For the text-containing cell, return its midpoint in [x, y] coordinate format. 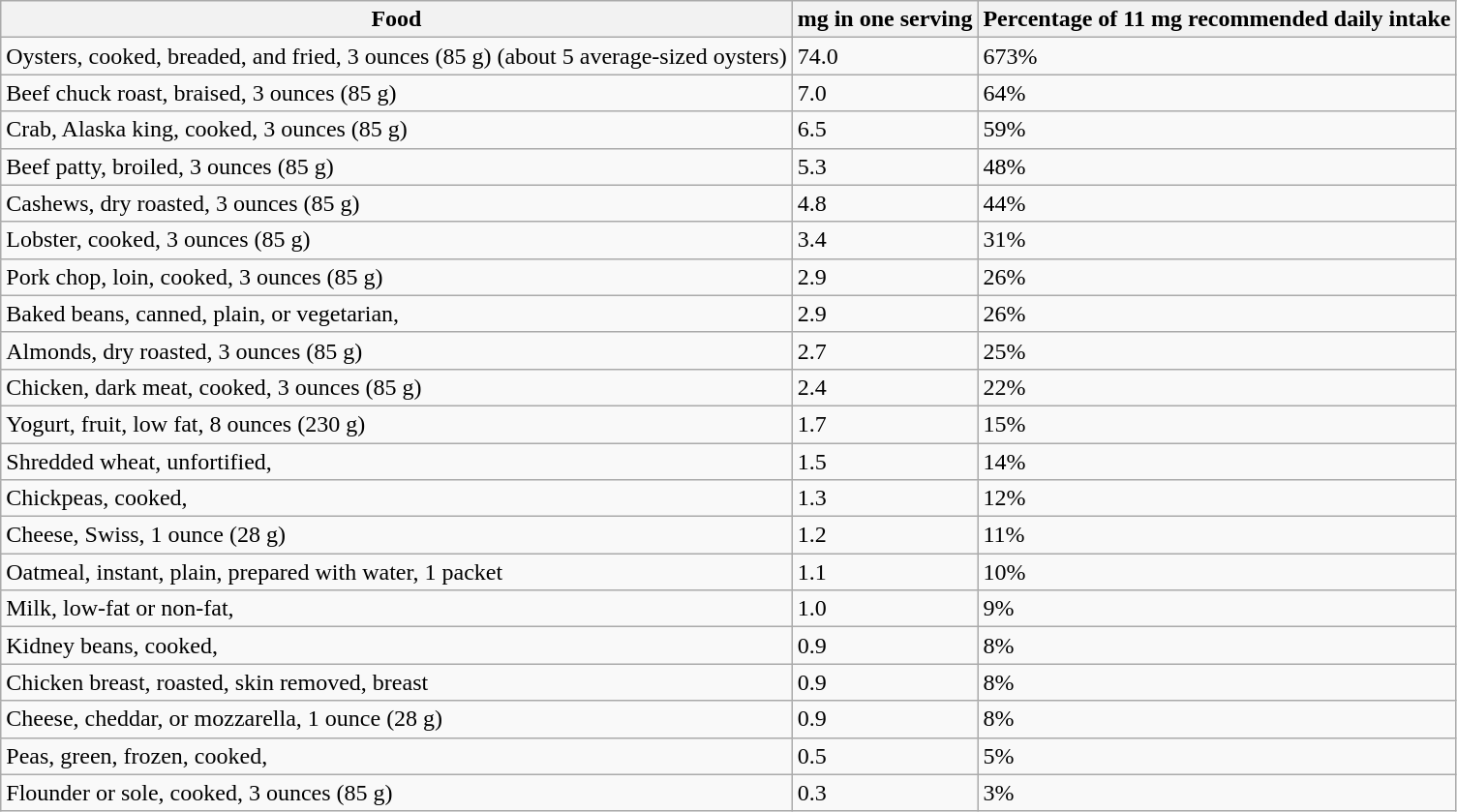
Oysters, cooked, breaded, and fried, 3 ounces (85 g) (about 5 average-sized oysters) [397, 56]
Food [397, 19]
25% [1217, 350]
Chicken, dark meat, cooked, 3 ounces (85 g) [397, 387]
10% [1217, 572]
Oatmeal, instant, plain, prepared with water, 1 packet [397, 572]
Lobster, cooked, 3 ounces (85 g) [397, 240]
Chickpeas, cooked, [397, 498]
Peas, green, frozen, cooked, [397, 756]
0.5 [885, 756]
Milk, low-fat or non-fat, [397, 609]
12% [1217, 498]
Beef chuck roast, braised, 3 ounces (85 g) [397, 93]
44% [1217, 203]
5% [1217, 756]
64% [1217, 93]
673% [1217, 56]
0.3 [885, 793]
Chicken breast, roasted, skin removed, breast [397, 682]
Baked beans, canned, plain, or vegetarian, [397, 314]
Pork chop, loin, cooked, 3 ounces (85 g) [397, 277]
Kidney beans, cooked, [397, 646]
59% [1217, 130]
1.0 [885, 609]
2.4 [885, 387]
Crab, Alaska king, cooked, 3 ounces (85 g) [397, 130]
5.3 [885, 166]
3.4 [885, 240]
Flounder or sole, cooked, 3 ounces (85 g) [397, 793]
Cheese, Swiss, 1 ounce (28 g) [397, 535]
6.5 [885, 130]
7.0 [885, 93]
31% [1217, 240]
Shredded wheat, unfortified, [397, 462]
mg in one serving [885, 19]
74.0 [885, 56]
48% [1217, 166]
Percentage of 11 mg recommended daily intake [1217, 19]
Cheese, cheddar, or mozzarella, 1 ounce (28 g) [397, 719]
4.8 [885, 203]
1.1 [885, 572]
15% [1217, 424]
1.7 [885, 424]
Cashews, dry roasted, 3 ounces (85 g) [397, 203]
1.2 [885, 535]
1.3 [885, 498]
Beef patty, broiled, 3 ounces (85 g) [397, 166]
1.5 [885, 462]
Yogurt, fruit, low fat, 8 ounces (230 g) [397, 424]
9% [1217, 609]
22% [1217, 387]
11% [1217, 535]
3% [1217, 793]
Almonds, dry roasted, 3 ounces (85 g) [397, 350]
14% [1217, 462]
2.7 [885, 350]
